Return [x, y] of the center of cell containing provided text 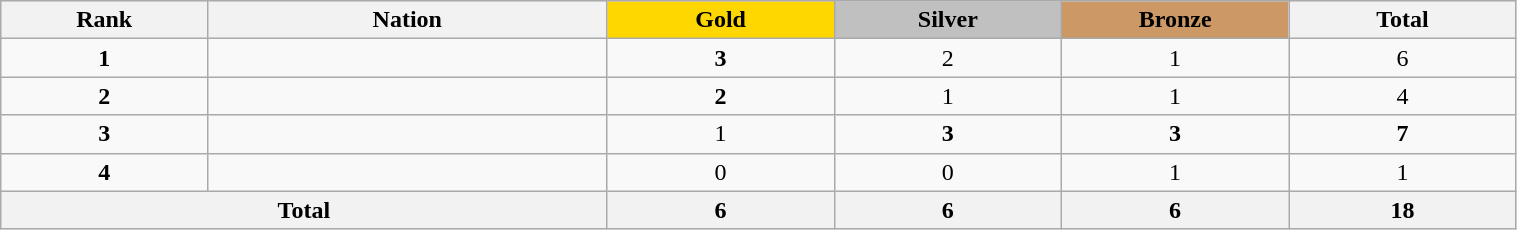
Silver [948, 20]
Gold [720, 20]
Bronze [1174, 20]
Rank [104, 20]
18 [1402, 210]
7 [1402, 134]
Nation [408, 20]
